Locate the cell with the specified text and output its (X, Y) center coordinate. 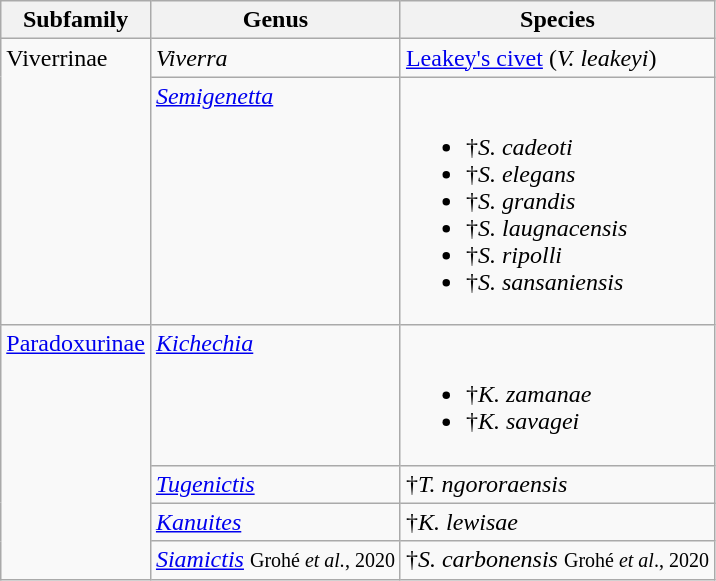
†K. lewisae (557, 522)
Subfamily (76, 20)
†K. zamanae†K. savagei (557, 395)
†S. carbonensis Grohé et al., 2020 (557, 560)
Siamictis Grohé et al., 2020 (275, 560)
Leakey's civet (V. leakeyi) (557, 58)
†S. cadeoti †S. elegans †S. grandis †S. laugnacensis †S. ripolli †S. sansaniensis (557, 201)
Viverrinae (76, 182)
Species (557, 20)
Genus (275, 20)
†T. ngororaensis (557, 484)
Semigenetta (275, 201)
Viverra (275, 58)
Tugenictis (275, 484)
Paradoxurinae (76, 452)
Kichechia (275, 395)
Kanuites (275, 522)
